Search for the cell housing the specified text and yield its [x, y] center coordinate. 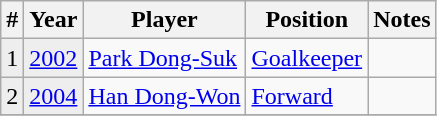
2002 [54, 58]
Year [54, 20]
2004 [54, 96]
2 [12, 96]
Park Dong-Suk [164, 58]
Forward [307, 96]
Goalkeeper [307, 58]
1 [12, 58]
Position [307, 20]
Notes [402, 20]
Player [164, 20]
# [12, 20]
Han Dong-Won [164, 96]
